Scan for the cell matching the given text and deliver its [x, y] coordinate at center. 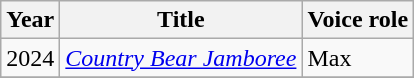
Year [30, 20]
Title [181, 20]
Voice role [358, 20]
Max [358, 58]
2024 [30, 58]
Country Bear Jamboree [181, 58]
